For the text-containing cell, return its midpoint in [X, Y] coordinate format. 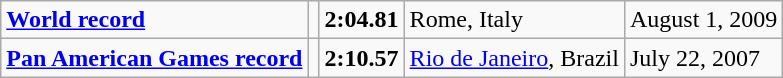
August 1, 2009 [703, 20]
Rome, Italy [514, 20]
July 22, 2007 [703, 58]
Rio de Janeiro, Brazil [514, 58]
Pan American Games record [154, 58]
2:04.81 [362, 20]
World record [154, 20]
2:10.57 [362, 58]
